Output the (X, Y) coordinate of the center of the cell containing the given text.  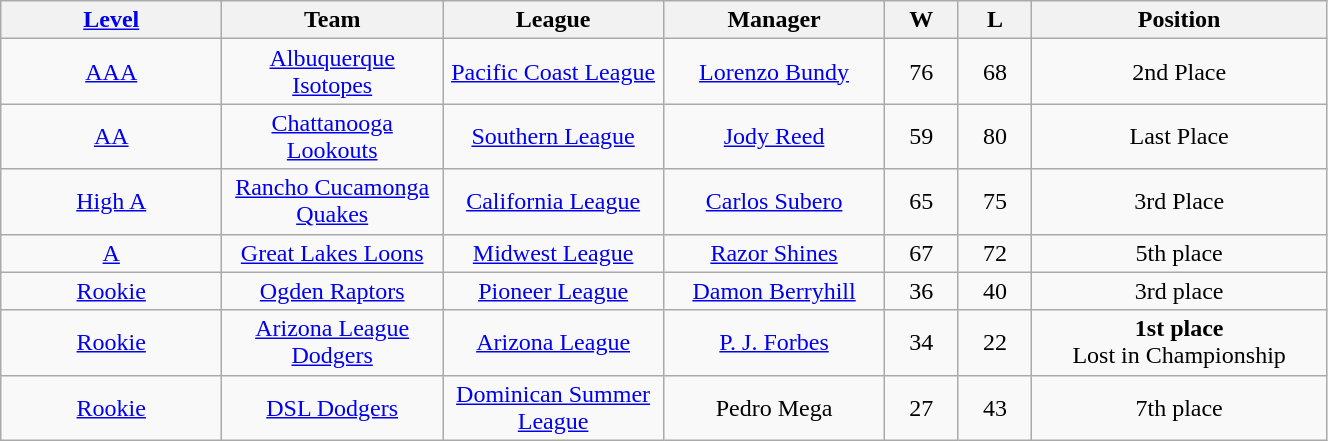
59 (922, 136)
2nd Place (1180, 72)
P. J. Forbes (774, 342)
Chattanooga Lookouts (332, 136)
40 (995, 291)
Manager (774, 20)
Ogden Raptors (332, 291)
75 (995, 202)
43 (995, 408)
Carlos Subero (774, 202)
Great Lakes Loons (332, 253)
27 (922, 408)
Dominican Summer League (554, 408)
7th place (1180, 408)
76 (922, 72)
3rd Place (1180, 202)
Lorenzo Bundy (774, 72)
68 (995, 72)
Damon Berryhill (774, 291)
Razor Shines (774, 253)
67 (922, 253)
AAA (112, 72)
League (554, 20)
22 (995, 342)
5th place (1180, 253)
Rancho Cucamonga Quakes (332, 202)
DSL Dodgers (332, 408)
34 (922, 342)
California League (554, 202)
Level (112, 20)
1st place Lost in Championship (1180, 342)
AA (112, 136)
Pacific Coast League (554, 72)
65 (922, 202)
Albuquerque Isotopes (332, 72)
A (112, 253)
Pioneer League (554, 291)
Arizona League (554, 342)
Jody Reed (774, 136)
High A (112, 202)
Arizona League Dodgers (332, 342)
Position (1180, 20)
Team (332, 20)
Midwest League (554, 253)
W (922, 20)
Southern League (554, 136)
3rd place (1180, 291)
72 (995, 253)
36 (922, 291)
Last Place (1180, 136)
L (995, 20)
80 (995, 136)
Pedro Mega (774, 408)
